Extract the (x, y) coordinate from the center of the cell holding the provided text.  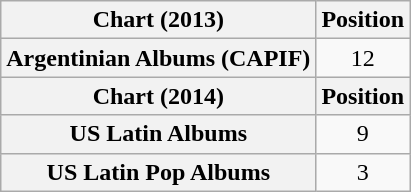
9 (363, 134)
US Latin Pop Albums (158, 172)
Chart (2014) (158, 96)
US Latin Albums (158, 134)
12 (363, 58)
Chart (2013) (158, 20)
3 (363, 172)
Argentinian Albums (CAPIF) (158, 58)
